Locate the cell with the specified text and output its (x, y) center coordinate. 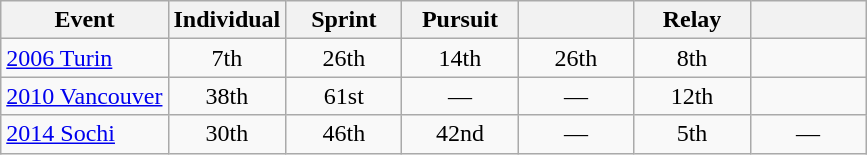
2010 Vancouver (84, 96)
12th (692, 96)
30th (227, 134)
Sprint (344, 20)
42nd (460, 134)
Pursuit (460, 20)
5th (692, 134)
2014 Sochi (84, 134)
Event (84, 20)
Individual (227, 20)
61st (344, 96)
2006 Turin (84, 58)
8th (692, 58)
Relay (692, 20)
46th (344, 134)
38th (227, 96)
7th (227, 58)
14th (460, 58)
